From the cell containing the given text, extract its center point as (x, y) coordinate. 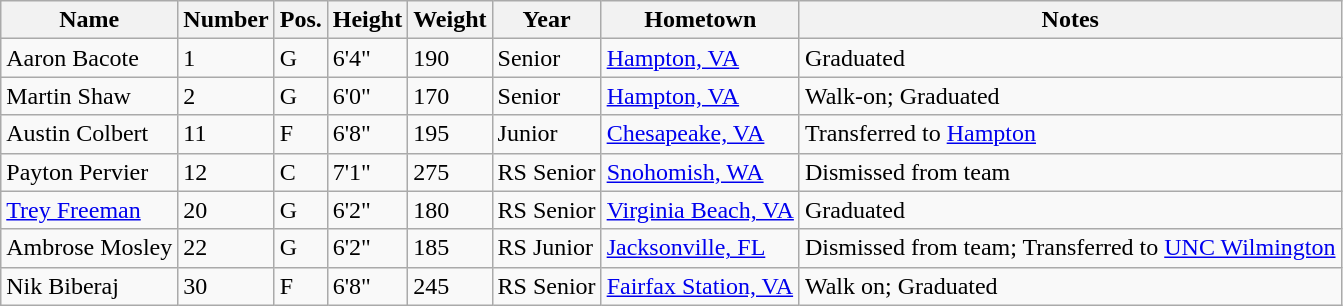
190 (450, 58)
Martin Shaw (90, 96)
Dismissed from team (1070, 172)
Pos. (300, 20)
Notes (1070, 20)
Austin Colbert (90, 134)
22 (226, 248)
Payton Pervier (90, 172)
Walk-on; Graduated (1070, 96)
Snohomish, WA (700, 172)
Walk on; Graduated (1070, 286)
Dismissed from team; Transferred to UNC Wilmington (1070, 248)
Year (546, 20)
180 (450, 210)
C (300, 172)
Jacksonville, FL (700, 248)
Ambrose Mosley (90, 248)
7'1" (367, 172)
11 (226, 134)
20 (226, 210)
Transferred to Hampton (1070, 134)
195 (450, 134)
RS Junior (546, 248)
1 (226, 58)
Nik Biberaj (90, 286)
Fairfax Station, VA (700, 286)
Aaron Bacote (90, 58)
Number (226, 20)
Trey Freeman (90, 210)
Chesapeake, VA (700, 134)
245 (450, 286)
Junior (546, 134)
Weight (450, 20)
Virginia Beach, VA (700, 210)
185 (450, 248)
6'0" (367, 96)
Hometown (700, 20)
2 (226, 96)
6'4" (367, 58)
Height (367, 20)
30 (226, 286)
12 (226, 172)
170 (450, 96)
275 (450, 172)
Name (90, 20)
